Search for the cell housing the specified text and yield its (X, Y) center coordinate. 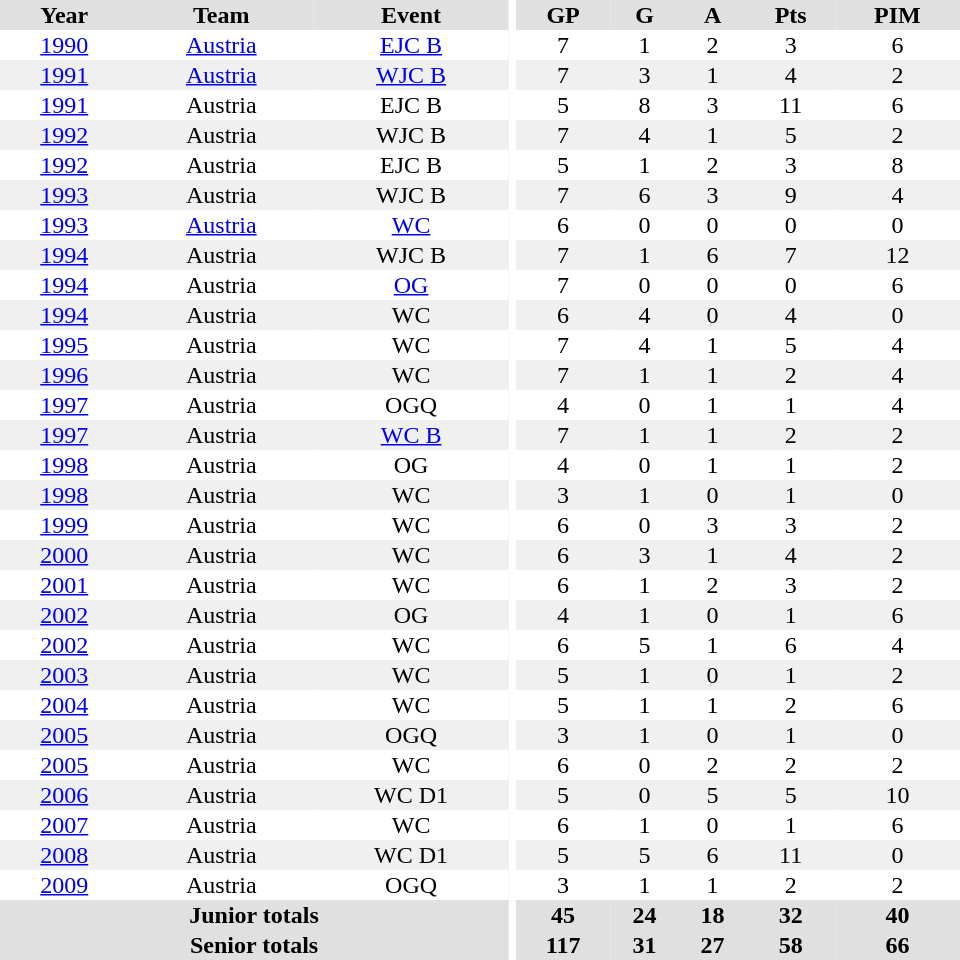
PIM (898, 15)
A (713, 15)
G (645, 15)
2004 (64, 705)
2000 (64, 555)
1999 (64, 525)
18 (713, 915)
Pts (791, 15)
Junior totals (254, 915)
2006 (64, 795)
WC B (411, 435)
2003 (64, 675)
58 (791, 945)
Senior totals (254, 945)
117 (564, 945)
2009 (64, 885)
31 (645, 945)
1990 (64, 45)
1995 (64, 345)
Team (221, 15)
66 (898, 945)
24 (645, 915)
9 (791, 195)
2008 (64, 855)
GP (564, 15)
40 (898, 915)
2001 (64, 585)
Event (411, 15)
45 (564, 915)
10 (898, 795)
2007 (64, 825)
32 (791, 915)
1996 (64, 375)
27 (713, 945)
12 (898, 255)
Year (64, 15)
